Return [X, Y] of the center of cell containing provided text 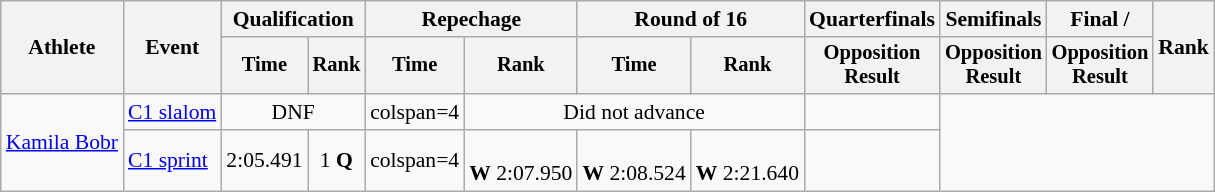
W 2:21.640 [748, 160]
1 Q [337, 160]
Semifinals [994, 19]
Repechage [471, 19]
C1 slalom [172, 112]
Final / [1100, 19]
DNF [293, 112]
Kamila Bobr [62, 142]
W 2:08.524 [634, 160]
Event [172, 48]
Qualification [293, 19]
C1 sprint [172, 160]
Round of 16 [690, 19]
Quarterfinals [872, 19]
W 2:07.950 [520, 160]
Did not advance [634, 112]
2:05.491 [264, 160]
Athlete [62, 48]
